Return the (x, y) coordinate for the center point of the cell that contains the specified text.  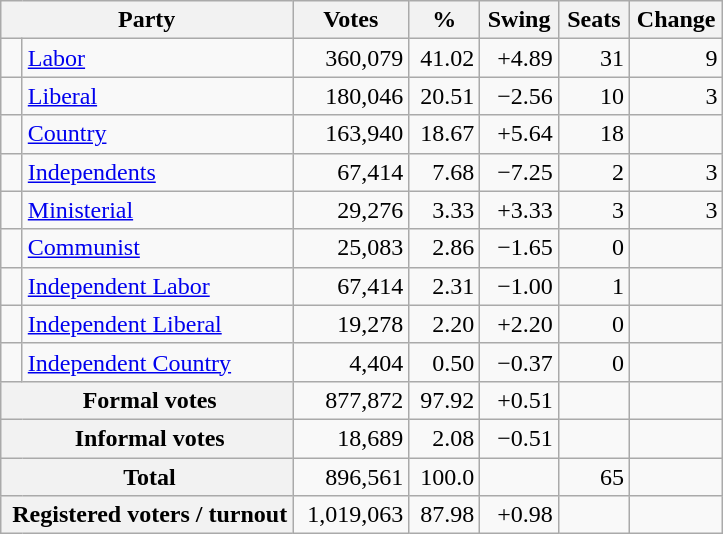
+2.20 (520, 324)
65 (594, 477)
9 (676, 58)
2.31 (444, 286)
Communist (157, 248)
1 (594, 286)
3.33 (444, 210)
2.86 (444, 248)
360,079 (351, 58)
41.02 (444, 58)
97.92 (444, 400)
100.0 (444, 477)
% (444, 20)
Liberal (157, 96)
Independent Country (157, 362)
+4.89 (520, 58)
Party (147, 20)
+3.33 (520, 210)
Independents (157, 172)
−1.65 (520, 248)
Swing (520, 20)
−2.56 (520, 96)
2 (594, 172)
Country (157, 134)
+5.64 (520, 134)
Change (676, 20)
25,083 (351, 248)
18.67 (444, 134)
20.51 (444, 96)
−0.37 (520, 362)
−7.25 (520, 172)
163,940 (351, 134)
18,689 (351, 438)
Independent Labor (157, 286)
−1.00 (520, 286)
10 (594, 96)
877,872 (351, 400)
+0.51 (520, 400)
Independent Liberal (157, 324)
31 (594, 58)
Informal votes (147, 438)
2.08 (444, 438)
1,019,063 (351, 515)
−0.51 (520, 438)
896,561 (351, 477)
87.98 (444, 515)
2.20 (444, 324)
Total (147, 477)
Seats (594, 20)
19,278 (351, 324)
180,046 (351, 96)
+0.98 (520, 515)
18 (594, 134)
29,276 (351, 210)
4,404 (351, 362)
Votes (351, 20)
0.50 (444, 362)
Ministerial (157, 210)
Registered voters / turnout (147, 515)
Formal votes (147, 400)
7.68 (444, 172)
Labor (157, 58)
